Find where the given text appears and provide that cell's center as [X, Y] coordinate. 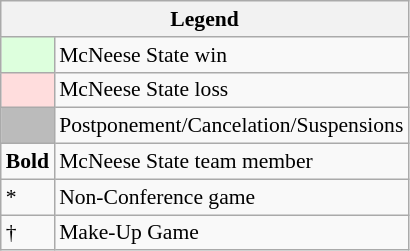
* [28, 197]
Postponement/Cancelation/Suspensions [231, 126]
McNeese State loss [231, 90]
Make-Up Game [231, 233]
Non-Conference game [231, 197]
Legend [205, 19]
Bold [28, 162]
McNeese State win [231, 55]
† [28, 233]
McNeese State team member [231, 162]
